Pinpoint the cell where the given text exists, returning its [x, y] midpoint coordinate. 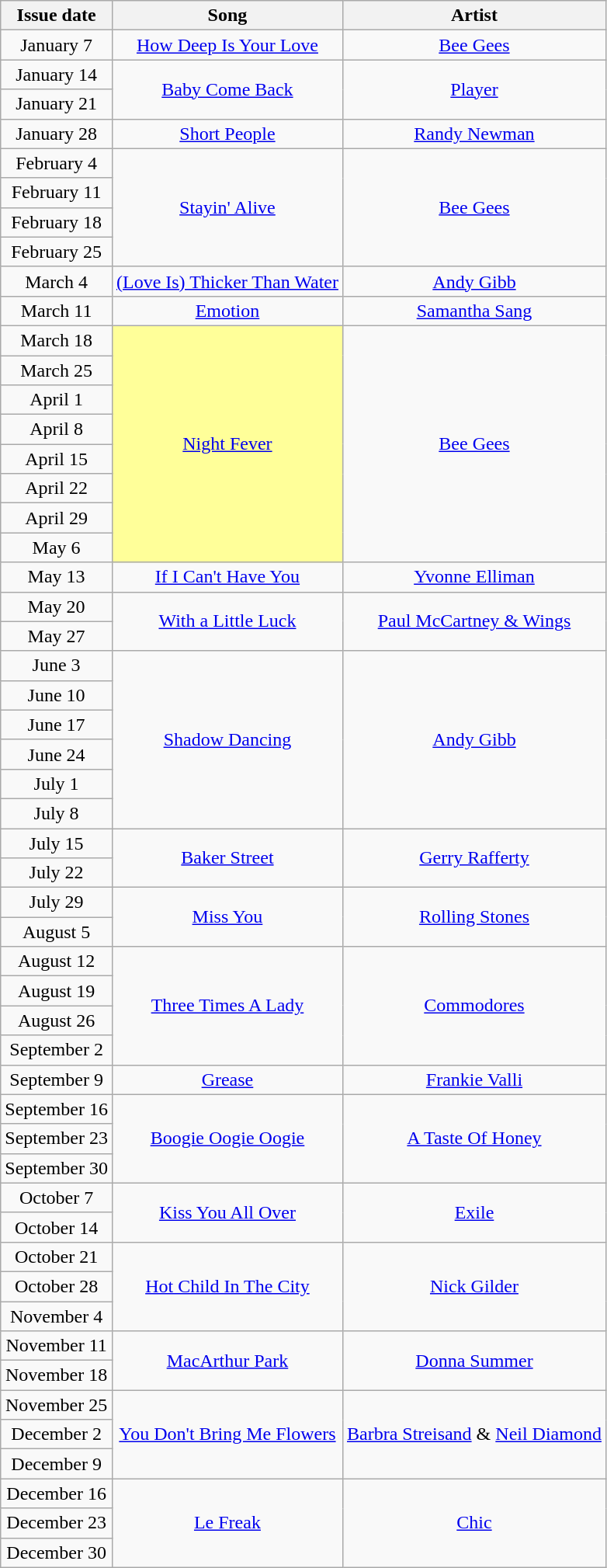
Boogie Oogie Oogie [227, 1139]
Yvonne Elliman [473, 577]
Exile [473, 1212]
Nick Gilder [473, 1286]
Issue date [57, 16]
February 4 [57, 163]
February 25 [57, 252]
May 6 [57, 548]
November 11 [57, 1346]
October 21 [57, 1257]
January 7 [57, 45]
Gerry Rafferty [473, 857]
Barbra Streisand & Neil Diamond [473, 1434]
Miss You [227, 917]
With a Little Luck [227, 621]
July 22 [57, 873]
August 5 [57, 932]
February 11 [57, 193]
Rolling Stones [473, 917]
How Deep Is Your Love [227, 45]
September 2 [57, 1050]
Hot Child In The City [227, 1286]
July 29 [57, 902]
July 15 [57, 843]
Chic [473, 1523]
May 20 [57, 607]
June 3 [57, 666]
Player [473, 89]
Le Freak [227, 1523]
Commodores [473, 1006]
June 17 [57, 725]
April 15 [57, 459]
Baby Come Back [227, 89]
If I Can't Have You [227, 577]
June 10 [57, 695]
MacArthur Park [227, 1361]
March 25 [57, 370]
August 26 [57, 1020]
September 16 [57, 1109]
April 8 [57, 429]
December 16 [57, 1493]
Emotion [227, 311]
October 28 [57, 1286]
March 11 [57, 311]
Grease [227, 1080]
Frankie Valli [473, 1080]
July 1 [57, 784]
November 18 [57, 1375]
Donna Summer [473, 1361]
March 18 [57, 340]
December 23 [57, 1523]
March 4 [57, 281]
Samantha Sang [473, 311]
A Taste Of Honey [473, 1139]
August 19 [57, 991]
September 9 [57, 1080]
May 13 [57, 577]
Artist [473, 16]
December 30 [57, 1552]
Baker Street [227, 857]
December 9 [57, 1464]
July 8 [57, 813]
September 30 [57, 1168]
April 1 [57, 400]
April 29 [57, 518]
January 21 [57, 104]
(Love Is) Thicker Than Water [227, 281]
January 28 [57, 134]
December 2 [57, 1434]
May 27 [57, 636]
Song [227, 16]
January 14 [57, 75]
Stayin' Alive [227, 207]
Randy Newman [473, 134]
April 22 [57, 488]
August 12 [57, 961]
Paul McCartney & Wings [473, 621]
Kiss You All Over [227, 1212]
Night Fever [227, 443]
Shadow Dancing [227, 739]
November 25 [57, 1405]
October 14 [57, 1227]
You Don't Bring Me Flowers [227, 1434]
Three Times A Lady [227, 1006]
June 24 [57, 754]
Short People [227, 134]
September 23 [57, 1139]
November 4 [57, 1316]
February 18 [57, 222]
October 7 [57, 1198]
